Identify which cell holds the provided text, then report its (x, y) central coordinate. 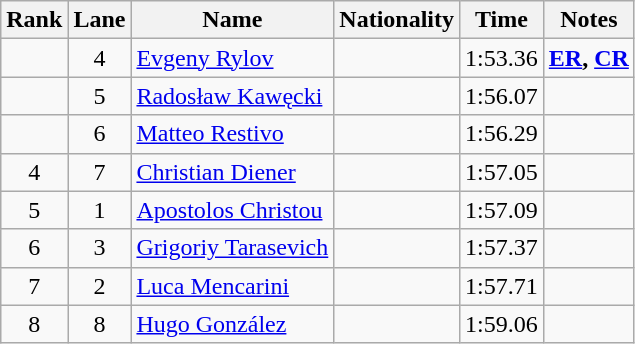
2 (100, 286)
Christian Diener (232, 172)
Lane (100, 20)
1:57.09 (502, 210)
1:59.06 (502, 324)
Grigoriy Tarasevich (232, 248)
Nationality (397, 20)
Name (232, 20)
Matteo Restivo (232, 134)
1:57.05 (502, 172)
Radosław Kawęcki (232, 96)
Evgeny Rylov (232, 58)
1 (100, 210)
Hugo González (232, 324)
1:57.37 (502, 248)
ER, CR (588, 58)
1:56.29 (502, 134)
1:56.07 (502, 96)
1:53.36 (502, 58)
Time (502, 20)
1:57.71 (502, 286)
3 (100, 248)
Rank (34, 20)
Apostolos Christou (232, 210)
Notes (588, 20)
Luca Mencarini (232, 286)
